Capture the cell that displays the provided text and extract its (x, y) central coordinate. 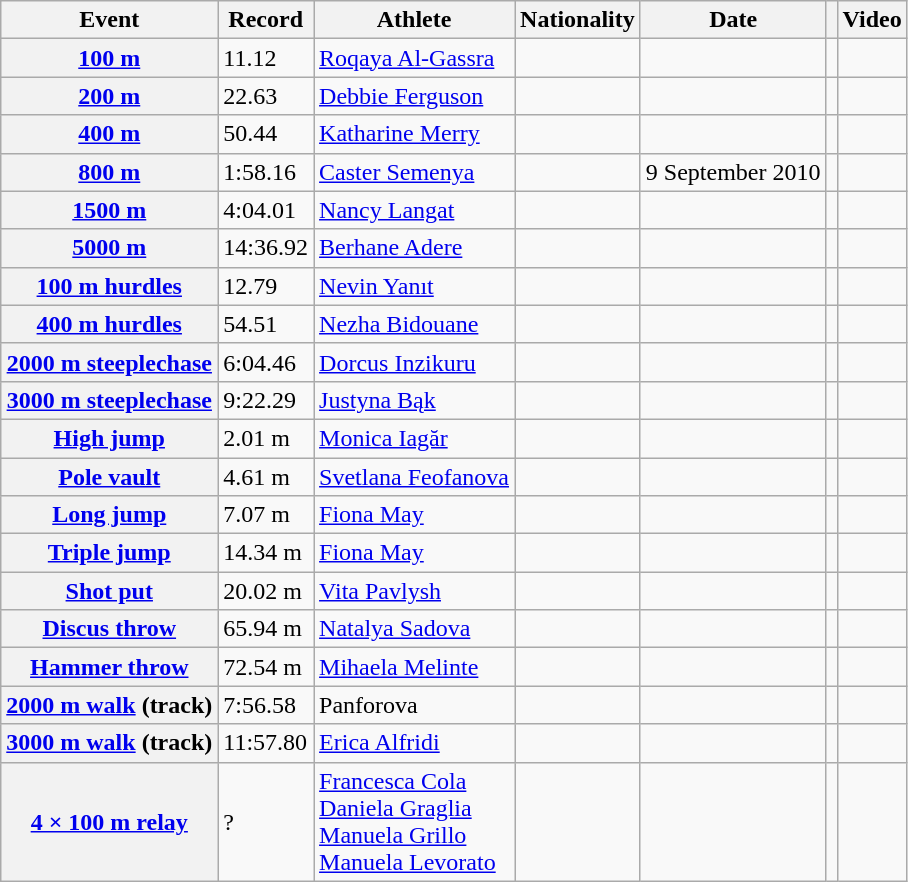
14:36.92 (266, 248)
Event (110, 20)
Nancy Langat (414, 210)
Panforova (414, 705)
Svetlana Feofanova (414, 477)
72.54 m (266, 667)
6:04.46 (266, 362)
14.34 m (266, 553)
65.94 m (266, 629)
11:57.80 (266, 743)
Hammer throw (110, 667)
Justyna Bąk (414, 400)
Triple jump (110, 553)
Erica Alfridi (414, 743)
7:56.58 (266, 705)
54.51 (266, 324)
11.12 (266, 58)
22.63 (266, 96)
20.02 m (266, 591)
Date (733, 20)
High jump (110, 438)
Pole vault (110, 477)
Katharine Merry (414, 134)
1500 m (110, 210)
? (266, 822)
Natalya Sadova (414, 629)
2000 m walk (track) (110, 705)
4 × 100 m relay (110, 822)
Caster Semenya (414, 172)
Mihaela Melinte (414, 667)
9:22.29 (266, 400)
100 m hurdles (110, 286)
Nezha Bidouane (414, 324)
4:04.01 (266, 210)
50.44 (266, 134)
Record (266, 20)
200 m (110, 96)
Long jump (110, 515)
Berhane Adere (414, 248)
100 m (110, 58)
Nationality (578, 20)
Dorcus Inzikuru (414, 362)
Discus throw (110, 629)
12.79 (266, 286)
4.61 m (266, 477)
3000 m walk (track) (110, 743)
Nevin Yanıt (414, 286)
Shot put (110, 591)
Debbie Ferguson (414, 96)
2000 m steeplechase (110, 362)
7.07 m (266, 515)
1:58.16 (266, 172)
9 September 2010 (733, 172)
Vita Pavlysh (414, 591)
Athlete (414, 20)
Monica Iagăr (414, 438)
2.01 m (266, 438)
400 m hurdles (110, 324)
3000 m steeplechase (110, 400)
800 m (110, 172)
Video (872, 20)
Roqaya Al-Gassra (414, 58)
5000 m (110, 248)
400 m (110, 134)
Francesca ColaDaniela GragliaManuela GrilloManuela Levorato (414, 822)
